Provide the (X, Y) coordinate of the cell's center where the given text is located.  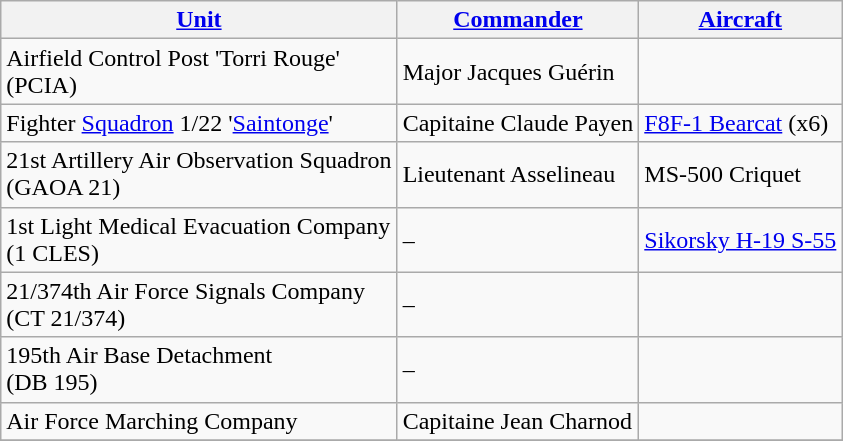
21/374th Air Force Signals Company (CT 21/374) (199, 304)
Unit (199, 20)
1st Light Medical Evacuation Company (1 CLES) (199, 240)
21st Artillery Air Observation Squadron (GAOA 21) (199, 174)
Airfield Control Post 'Torri Rouge' (PCIA) (199, 72)
195th Air Base Detachment (DB 195) (199, 370)
Commander (518, 20)
F8F-1 Bearcat (x6) (740, 123)
Air Force Marching Company (199, 421)
Major Jacques Guérin (518, 72)
Aircraft (740, 20)
Sikorsky H-19 S-55 (740, 240)
Fighter Squadron 1/22 'Saintonge' (199, 123)
Capitaine Jean Charnod (518, 421)
Capitaine Claude Payen (518, 123)
MS-500 Criquet (740, 174)
Lieutenant Asselineau (518, 174)
